Identify which cell holds the provided text, then report its [x, y] central coordinate. 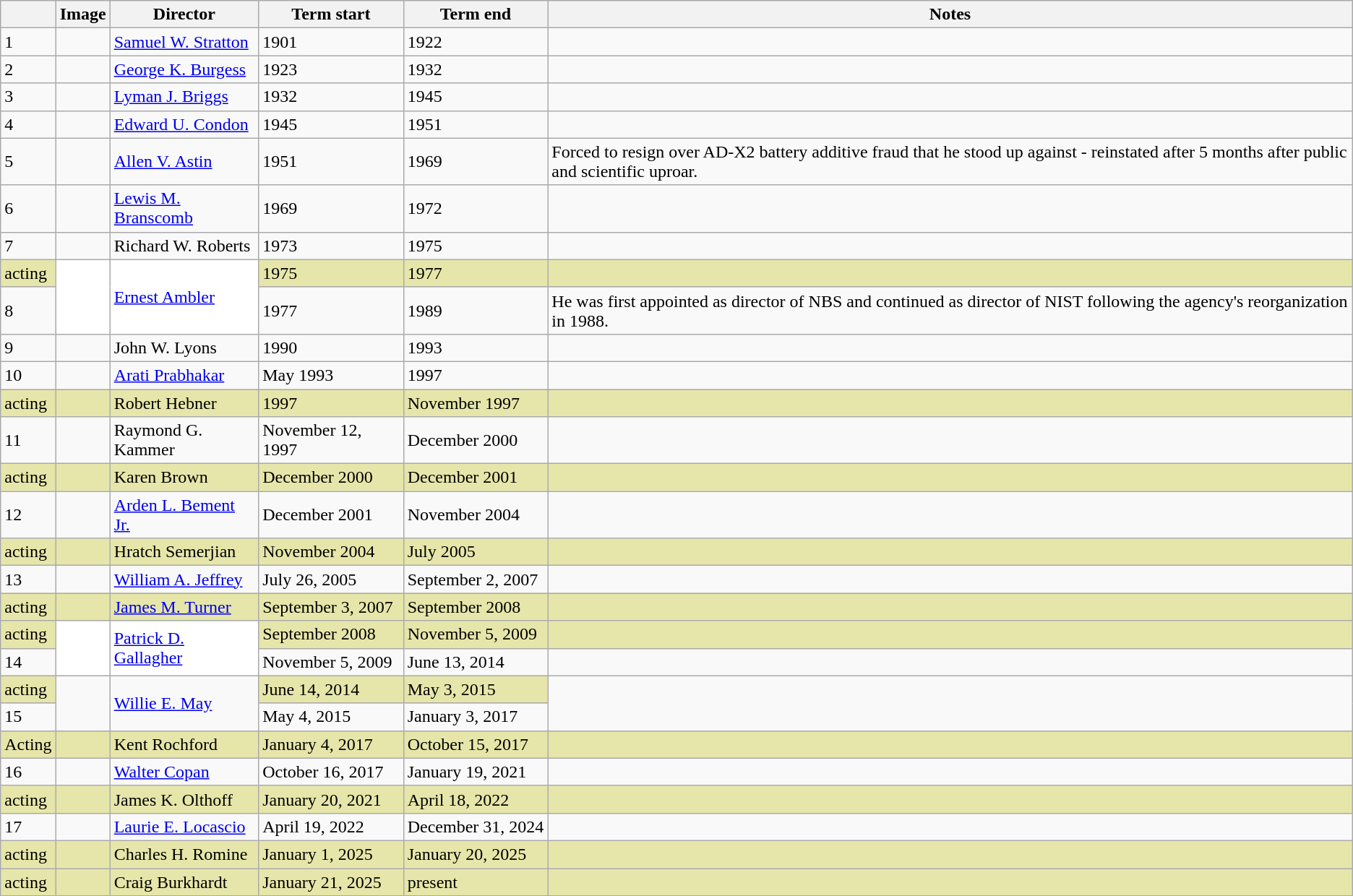
Edward U. Condon [184, 124]
Arden L. Bement Jr. [184, 514]
1993 [476, 348]
January 21, 2025 [331, 882]
1 [28, 42]
James M. Turner [184, 607]
Lyman J. Briggs [184, 97]
1973 [331, 246]
Willie E. May [184, 703]
1989 [476, 311]
John W. Lyons [184, 348]
1990 [331, 348]
July 2005 [476, 552]
September 3, 2007 [331, 607]
Karen Brown [184, 478]
13 [28, 580]
November 12, 1997 [331, 441]
present [476, 882]
14 [28, 662]
James K. Olthoff [184, 799]
1922 [476, 42]
Charles H. Romine [184, 854]
George K. Burgess [184, 69]
July 26, 2005 [331, 580]
Director [184, 14]
Raymond G. Kammer [184, 441]
May 3, 2015 [476, 689]
January 20, 2021 [331, 799]
Kent Rochford [184, 744]
January 1, 2025 [331, 854]
2 [28, 69]
Term start [331, 14]
January 3, 2017 [476, 717]
Notes [950, 14]
Hratch Semerjian [184, 552]
January 20, 2025 [476, 854]
1923 [331, 69]
11 [28, 441]
Walter Copan [184, 772]
May 4, 2015 [331, 717]
Robert Hebner [184, 402]
12 [28, 514]
16 [28, 772]
Term end [476, 14]
17 [28, 827]
Forced to resign over AD-X2 battery additive fraud that he stood up against - reinstated after 5 months after public and scientific uproar. [950, 162]
Samuel W. Stratton [184, 42]
October 16, 2017 [331, 772]
December 31, 2024 [476, 827]
Patrick D. Gallagher [184, 648]
He was first appointed as director of NBS and continued as director of NIST following the agency's reorganization in 1988. [950, 311]
9 [28, 348]
1972 [476, 208]
Allen V. Astin [184, 162]
4 [28, 124]
Craig Burkhardt [184, 882]
June 13, 2014 [476, 662]
October 15, 2017 [476, 744]
Ernest Ambler [184, 296]
May 1993 [331, 375]
January 4, 2017 [331, 744]
April 18, 2022 [476, 799]
November 1997 [476, 402]
8 [28, 311]
3 [28, 97]
5 [28, 162]
April 19, 2022 [331, 827]
Arati Prabhakar [184, 375]
Lewis M. Branscomb [184, 208]
June 14, 2014 [331, 689]
Image [82, 14]
Laurie E. Locascio [184, 827]
10 [28, 375]
William A. Jeffrey [184, 580]
January 19, 2021 [476, 772]
1901 [331, 42]
15 [28, 717]
Richard W. Roberts [184, 246]
7 [28, 246]
Acting [28, 744]
September 2, 2007 [476, 580]
6 [28, 208]
